Identify which cell holds the provided text, then report its (x, y) central coordinate. 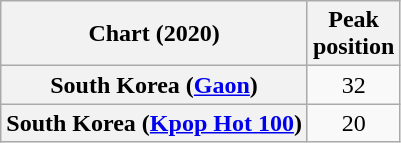
South Korea (Kpop Hot 100) (154, 123)
Peakposition (353, 34)
South Korea (Gaon) (154, 85)
32 (353, 85)
20 (353, 123)
Chart (2020) (154, 34)
